Identify which cell holds the provided text, then report its [X, Y] central coordinate. 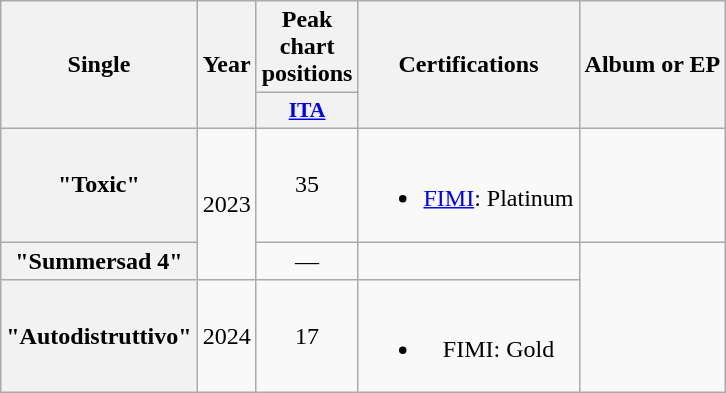
"Summersad 4" [99, 261]
FIMI: Gold [468, 336]
2023 [226, 204]
Year [226, 65]
"Toxic" [99, 184]
Single [99, 65]
Album or EP [652, 65]
ITA [307, 111]
35 [307, 184]
2024 [226, 336]
FIMI: Platinum [468, 184]
17 [307, 336]
— [307, 261]
"Autodistruttivo" [99, 336]
Certifications [468, 65]
Peak chart positions [307, 47]
